Find where the given text appears and provide that cell's center as [x, y] coordinate. 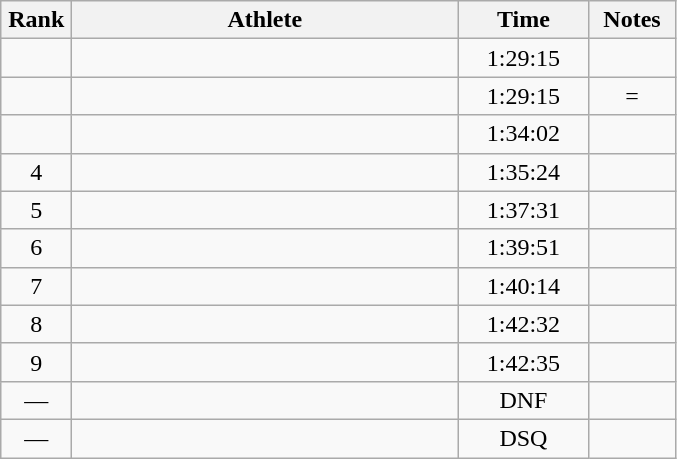
1:42:32 [524, 324]
5 [36, 210]
= [632, 96]
6 [36, 248]
DSQ [524, 438]
4 [36, 172]
1:37:31 [524, 210]
1:34:02 [524, 134]
Notes [632, 20]
1:35:24 [524, 172]
Athlete [265, 20]
1:42:35 [524, 362]
DNF [524, 400]
1:39:51 [524, 248]
7 [36, 286]
8 [36, 324]
Time [524, 20]
Rank [36, 20]
9 [36, 362]
1:40:14 [524, 286]
